Scan for the cell matching the given text and deliver its [X, Y] coordinate at center. 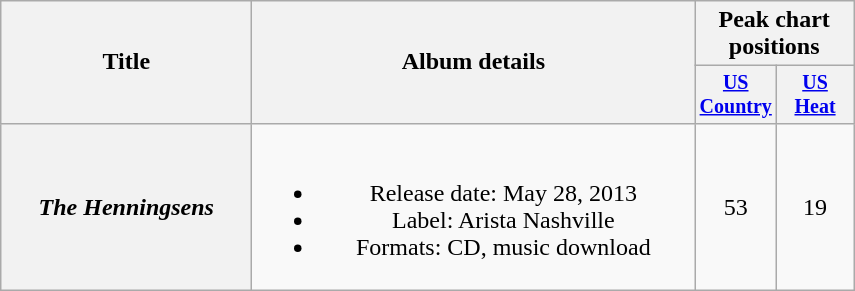
53 [736, 206]
USHeat [816, 94]
US Country [736, 94]
Title [126, 62]
19 [816, 206]
Peak chartpositions [774, 34]
Release date: May 28, 2013Label: Arista NashvilleFormats: CD, music download [474, 206]
Album details [474, 62]
The Henningsens [126, 206]
